From the cell containing the given text, extract its center point as [X, Y] coordinate. 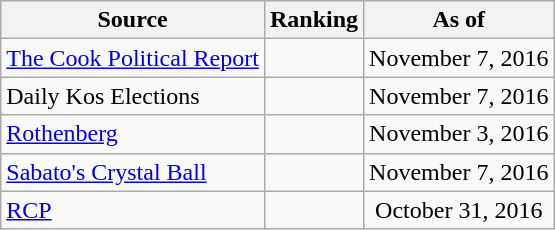
November 3, 2016 [459, 134]
Source [133, 20]
Sabato's Crystal Ball [133, 172]
Rothenberg [133, 134]
As of [459, 20]
RCP [133, 210]
The Cook Political Report [133, 58]
Ranking [314, 20]
October 31, 2016 [459, 210]
Daily Kos Elections [133, 96]
